Output the (x, y) coordinate of the center of the cell containing the given text.  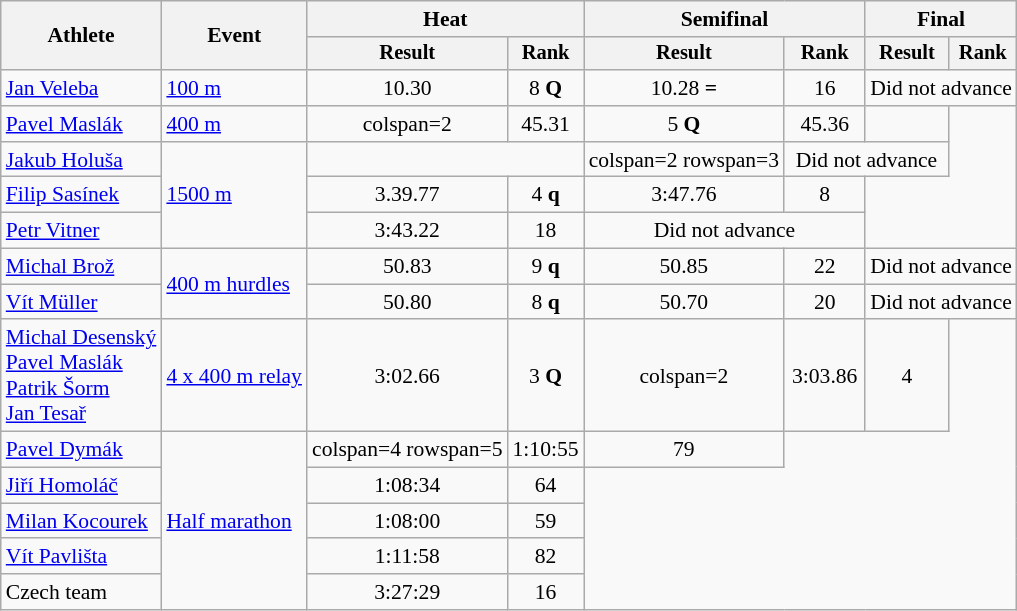
Jiří Homoláč (82, 486)
3:02.66 (408, 376)
100 m (234, 88)
4 x 400 m relay (234, 376)
50.83 (408, 267)
3.39.77 (408, 195)
3:43.22 (408, 231)
Event (234, 36)
45.31 (546, 124)
1500 m (234, 196)
Milan Kocourek (82, 521)
colspan=2 rowspan=3 (684, 160)
45.36 (824, 124)
Final (941, 19)
400 m hurdles (234, 284)
22 (824, 267)
Jakub Holuša (82, 160)
5 Q (684, 124)
Czech team (82, 592)
1:08:00 (408, 521)
Athlete (82, 36)
Michal Brož (82, 267)
64 (546, 486)
400 m (234, 124)
colspan=4 rowspan=5 (408, 450)
Half marathon (234, 521)
Vít Müller (82, 302)
82 (546, 557)
Petr Vitner (82, 231)
3 Q (546, 376)
4 (906, 376)
50.85 (684, 267)
20 (824, 302)
1:11:58 (408, 557)
Semifinal (725, 19)
Filip Sasínek (82, 195)
8 Q (546, 88)
8 (824, 195)
3:47.76 (684, 195)
50.80 (408, 302)
8 q (546, 302)
18 (546, 231)
Vít Pavlišta (82, 557)
10.30 (408, 88)
50.70 (684, 302)
1:10:55 (546, 450)
Pavel Dymák (82, 450)
Jan Veleba (82, 88)
3:03.86 (824, 376)
10.28 = (684, 88)
Pavel Maslák (82, 124)
1:08:34 (408, 486)
79 (684, 450)
Michal DesenskýPavel MaslákPatrik ŠormJan Tesař (82, 376)
Heat (446, 19)
59 (546, 521)
3:27:29 (408, 592)
9 q (546, 267)
4 q (546, 195)
